Capture the cell that displays the provided text and extract its (X, Y) central coordinate. 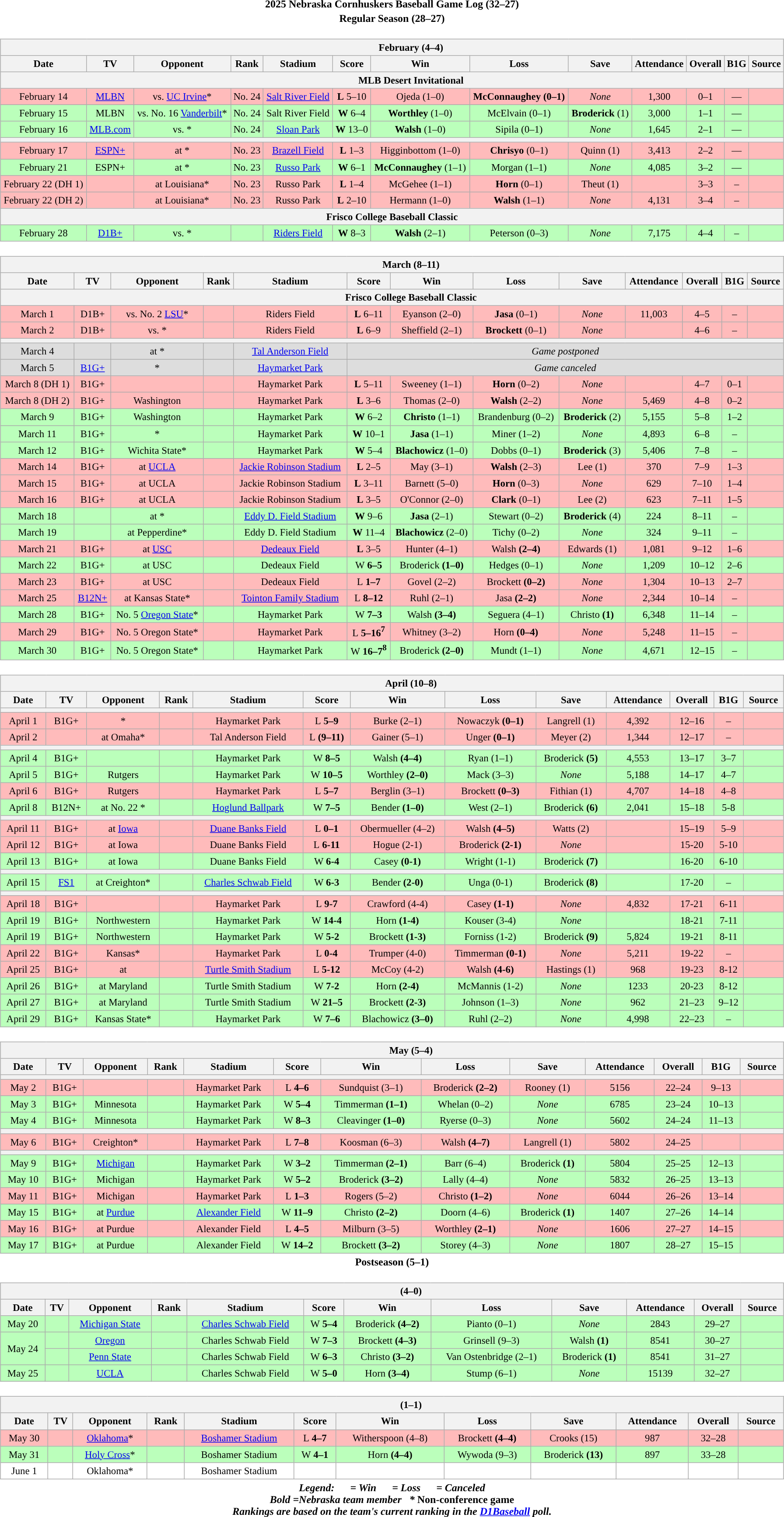
April 8 (23, 807)
23–24 (678, 1104)
12–17 (692, 737)
4–4 (705, 233)
L 0–1 (326, 829)
Ruhl (2–1) (431, 598)
Meyer (2) (571, 737)
March 16 (38, 499)
April 6 (23, 791)
May 20 (23, 1324)
L 9-7 (326, 904)
Creighton* (115, 1142)
Broderick (9) (571, 936)
W 9–6 (368, 516)
5,155 (654, 417)
5,824 (638, 936)
11–14 (702, 615)
L 4–5 (297, 1229)
Timmerman (1–1) (371, 1104)
Walsh (4-6) (490, 969)
McConnaughey (0–1) (519, 97)
March 29 (38, 632)
W 6–3 (324, 1357)
W 6–4 (352, 113)
5,248 (654, 632)
W 7–5 (326, 807)
May 24 (23, 1349)
Stump (6–1) (492, 1373)
L 2–10 (352, 200)
Brandenburg (0–2) (516, 417)
17-20 (692, 883)
7–10 (702, 483)
Christo (1–2) (465, 1196)
24–24 (678, 1121)
1–4 (735, 483)
March 2 (38, 330)
May (5–4) (392, 1050)
L 0-4 (326, 953)
5–9 (729, 829)
Horn (3–4) (388, 1373)
4–5 (702, 314)
May (3–1) (431, 466)
March 22 (38, 565)
6-11 (729, 904)
2–1 (705, 130)
Broderick (2) (592, 417)
Game postponed (565, 351)
1606 (620, 1229)
Walsh (1–1) (519, 200)
Michigan State (110, 1324)
Mundt (1–1) (516, 650)
June 1 (24, 1471)
Horn (4–4) (390, 1454)
Theut (1) (600, 184)
14–15 (721, 1229)
vs. UC Irvine* (182, 97)
Clark (0–1) (516, 499)
W 10–1 (368, 434)
W 7–6 (326, 1019)
4,553 (638, 758)
W 4–1 (315, 1454)
L 5–167 (368, 632)
2–2 (705, 151)
27–26 (678, 1212)
L 8–12 (368, 598)
4,893 (654, 434)
Cleavinger (1–0) (371, 1121)
Hastings (1) (571, 969)
Broderick (3) (592, 450)
Hedges (0–1) (516, 565)
Brockett (0–3) (490, 791)
Peterson (0–3) (519, 233)
Walsh (1–0) (420, 130)
May 30 (24, 1438)
28–27 (678, 1245)
15–18 (692, 807)
April 27 (23, 1002)
Obermueller (4–2) (397, 829)
May 15 (23, 1212)
February 28 (44, 233)
L 4–7 (315, 1438)
29–27 (717, 1324)
Oregon (110, 1341)
2–7 (735, 582)
Crooks (15) (574, 1438)
1407 (620, 1212)
W 7-2 (326, 986)
L 6–9 (368, 330)
22–23 (692, 1019)
19-21 (692, 936)
5,406 (654, 450)
33–28 (713, 1454)
Kansas* (123, 953)
4,671 (654, 650)
Walsh (2–4) (516, 549)
0–2 (735, 401)
25–25 (678, 1163)
4–6 (702, 330)
Lally (4–4) (465, 1179)
L 5–9 (326, 721)
5,211 (638, 953)
Game canceled (565, 368)
Penn State (110, 1357)
April 25 (23, 969)
Horn (2-4) (397, 986)
Brockett (2-3) (397, 1002)
1807 (620, 1245)
Jasa (2–1) (431, 516)
224 (654, 516)
Jasa (1–1) (431, 434)
at Kansas State* (157, 598)
Mack (3–3) (490, 774)
April 22 (23, 953)
3,000 (659, 113)
L 3–6 (368, 401)
Thomas (2–0) (431, 401)
March 14 (38, 466)
Rooney (1) (548, 1088)
Wichita State* (157, 450)
Christo (2–2) (371, 1212)
32–28 (713, 1438)
March 11 (38, 434)
Christo (1–1) (431, 417)
7-11 (729, 920)
W 11–4 (368, 533)
7–9 (702, 466)
Horn (0–1) (519, 184)
Bender (2-0) (397, 883)
5,188 (638, 774)
21–23 (692, 1002)
Hunter (4–1) (431, 549)
Sundquist (3–1) (371, 1088)
Christo (3–2) (388, 1357)
Grinsell (9–3) (492, 1341)
W 14-4 (326, 920)
May 6 (23, 1142)
Chrisyo (0–1) (519, 151)
W 5–2 (297, 1179)
O'Connor (2–0) (431, 499)
April 18 (23, 904)
4,131 (659, 200)
Whitney (3–2) (431, 632)
Koosman (6–3) (371, 1142)
Berglin (3–1) (397, 791)
12–13 (721, 1163)
MLB Desert Invitational (392, 80)
L 5–10 (352, 97)
6044 (620, 1196)
March 21 (38, 549)
Broderick (2–2) (465, 1088)
Walsh (4–5) (490, 829)
May 16 (23, 1229)
L 3–11 (368, 483)
McElvain (0–1) (519, 113)
Horn (0–3) (516, 483)
1–1 (705, 113)
370 (654, 466)
1,344 (638, 737)
17-21 (692, 904)
6785 (620, 1104)
February 21 (44, 167)
Edwards (1) (592, 549)
March 9 (38, 417)
5-10 (729, 845)
Brazell Field (298, 151)
Hoglund Ballpark (248, 807)
McMannis (1-2) (490, 986)
McCoy (4-2) (397, 969)
Worthley (1–0) (420, 113)
Sipila (0–1) (519, 130)
9–13 (721, 1088)
April 12 (23, 845)
W 16–78 (368, 650)
6–8 (702, 434)
19-22 (692, 953)
W 13–0 (352, 130)
5802 (620, 1142)
February 17 (44, 151)
Crawford (4-4) (397, 904)
Worthley (2–1) (465, 1229)
6-10 (729, 862)
Timmerman (2–1) (371, 1163)
Broderick (13) (574, 1454)
L 1–7 (368, 582)
1–6 (735, 549)
Broderick (8) (571, 883)
31–27 (717, 1357)
19-23 (692, 969)
April 11 (23, 829)
(1–1) (392, 1405)
April 13 (23, 862)
L 5–11 (368, 384)
Broderick (1–0) (431, 565)
3,413 (659, 151)
March 4 (38, 351)
Timmerman (0-1) (490, 953)
April 26 (23, 986)
Broderick (3–2) (371, 1179)
8-11 (729, 936)
3–4 (705, 200)
5-8 (729, 807)
Hogue (2-1) (397, 845)
Jasa (0–1) (516, 314)
at Creighton* (123, 883)
W 6–5 (368, 565)
March 28 (38, 615)
1233 (638, 986)
W 6-3 (326, 883)
May 17 (23, 1245)
16-20 (692, 862)
Brockett (0–2) (516, 582)
Whelan (0–2) (465, 1104)
Milburn (3–5) (371, 1229)
15139 (661, 1373)
L 2–5 (368, 466)
May 25 (23, 1373)
Broderick (5) (571, 758)
April 4 (23, 758)
Blachowicz (1–0) (431, 450)
April 5 (23, 774)
Kouser (3-4) (490, 920)
12–15 (702, 650)
30–27 (717, 1341)
Broderick (4–2) (388, 1324)
March 1 (38, 314)
Watts (2) (571, 829)
Unger (0–1) (490, 737)
4,998 (638, 1019)
March 8 (DH 1) (38, 384)
May 9 (23, 1163)
897 (653, 1454)
4,392 (638, 721)
April (10–8) (392, 683)
Miner (1–2) (516, 434)
W 21–5 (326, 1002)
May 2 (23, 1088)
W 6–1 (352, 167)
Higginbottom (1–0) (420, 151)
Ryerse (0–3) (465, 1121)
Sweeney (1–1) (431, 384)
Broderick (6) (571, 807)
March 8 (DH 2) (38, 401)
14–14 (721, 1212)
11–15 (702, 632)
1,081 (654, 549)
Brockett (4–4) (487, 1438)
W 3–2 (297, 1163)
20-23 (692, 986)
7,175 (659, 233)
March 18 (38, 516)
Wright (1-1) (490, 862)
Quinn (1) (600, 151)
March 30 (38, 650)
2,041 (638, 807)
Rogers (5–2) (371, 1196)
March 5 (38, 368)
vs. No. 2 LSU* (157, 314)
623 (654, 499)
10–12 (702, 565)
Jasa (2–2) (516, 598)
987 (653, 1438)
Holy Cross* (110, 1454)
L 6-11 (326, 845)
Barr (6–4) (465, 1163)
W 6-4 (326, 862)
Nowaczyk (0–1) (490, 721)
Gainer (5–1) (397, 737)
18-21 (692, 920)
Doorn (4–6) (465, 1212)
W 8–5 (326, 758)
10–14 (702, 598)
32–27 (717, 1373)
13–17 (692, 758)
5156 (620, 1088)
1–2 (735, 417)
Trumper (4-0) (397, 953)
1–5 (735, 499)
vs. No. 16 Vanderbilt* (182, 113)
Brockett (4–3) (388, 1341)
West (2–1) (490, 807)
April 29 (23, 1019)
February 16 (44, 130)
1–3 (735, 466)
13–13 (721, 1179)
Walsh (2–3) (516, 466)
Witherspoon (4–8) (390, 1438)
3–7 (729, 758)
March 19 (38, 533)
L 4–6 (297, 1088)
Lee (2) (592, 499)
at (123, 969)
2,344 (654, 598)
1,645 (659, 130)
February 14 (44, 97)
Horn (1-4) (397, 920)
Tichy (0–2) (516, 533)
Casey (1-1) (490, 904)
Broderick (4) (592, 516)
15–15 (721, 1245)
Walsh (4–7) (465, 1142)
Johnson (1–3) (490, 1002)
Ruhl (2–2) (490, 1019)
Sloan Park (298, 130)
Horn (0–2) (516, 384)
3–2 (705, 167)
Sheffield (2–1) (431, 330)
22–24 (678, 1088)
March 15 (38, 483)
McConnaughey (1–1) (420, 167)
Eyanson (2–0) (431, 314)
26–25 (678, 1179)
Hermann (1–0) (420, 200)
4,832 (638, 904)
W 5-2 (326, 936)
L 1–4 (352, 184)
April 2 (23, 737)
968 (638, 969)
12–16 (692, 721)
962 (638, 1002)
Ryan (1–1) (490, 758)
Horn (0–4) (516, 632)
Broderick (7) (571, 862)
(4–0) (392, 1291)
Walsh (2–2) (516, 401)
6,348 (654, 615)
Casey (0-1) (397, 862)
Christo (1) (592, 615)
Blachowicz (3–0) (397, 1019)
Ojeda (1–0) (420, 97)
L 5-12 (326, 969)
at Omaha* (123, 737)
11–13 (721, 1121)
14–18 (692, 791)
April 1 (23, 721)
February 22 (DH 2) (44, 200)
at No. 22 * (123, 807)
1,209 (654, 565)
MLB.com (110, 130)
5,469 (654, 401)
May 31 (24, 1454)
15-20 (692, 845)
May 4 (23, 1121)
Tointon Family Stadium (290, 598)
15–19 (692, 829)
March 12 (38, 450)
Brockett (1-3) (397, 936)
1,304 (654, 582)
May 10 (23, 1179)
L 7–8 (297, 1142)
Wywoda (9–3) (487, 1454)
W 11–9 (297, 1212)
7–8 (702, 450)
11,003 (654, 314)
Worthley (2–0) (397, 774)
5602 (620, 1121)
7–11 (702, 499)
February 15 (44, 113)
8–11 (702, 516)
March 23 (38, 582)
Bender (1–0) (397, 807)
Stewart (0–2) (516, 516)
February (4–4) (392, 47)
Govel (2–2) (431, 582)
Seguera (4–1) (516, 615)
Walsh (3–4) (431, 615)
Brockett (0–1) (516, 330)
26–26 (678, 1196)
Pianto (0–1) (492, 1324)
May 11 (23, 1196)
Burke (2–1) (397, 721)
Lee (1) (592, 466)
3–3 (705, 184)
Walsh (1) (589, 1341)
Unga (0-1) (490, 883)
5804 (620, 1163)
4,085 (659, 167)
W 6–2 (368, 417)
McGehee (1–1) (420, 184)
629 (654, 483)
Walsh (4–4) (397, 758)
Forniss (1-2) (490, 936)
L 5–7 (326, 791)
Morgan (1–1) (519, 167)
Dobbs (0–1) (516, 450)
1,300 (659, 97)
5–8 (702, 417)
L (9–11) (326, 737)
14–17 (692, 774)
Blachowicz (2–0) (431, 533)
FS1 (66, 883)
13–14 (721, 1196)
Barnett (5–0) (431, 483)
May 3 (23, 1104)
March 25 (38, 598)
9–11 (702, 533)
324 (654, 533)
Walsh (2–1) (420, 233)
5832 (620, 1179)
4,707 (638, 791)
Storey (4–3) (465, 1245)
2–6 (735, 565)
at Pepperdine* (157, 533)
March (8–11) (392, 264)
February 22 (DH 1) (44, 184)
L 6–11 (368, 314)
27–27 (678, 1229)
Fithian (1) (571, 791)
Broderick (2-1) (490, 845)
24–25 (678, 1142)
UCLA (110, 1373)
April 15 (23, 883)
2843 (661, 1324)
Kansas State* (123, 1019)
W 10–5 (326, 774)
Broderick (2–0) (431, 650)
W 14–2 (297, 1245)
Van Ostenbridge (2–1) (492, 1357)
Brockett (3–2) (371, 1245)
W 5–0 (324, 1373)
